Detect which cell encompasses the target text, then output its [x, y] center coordinate. 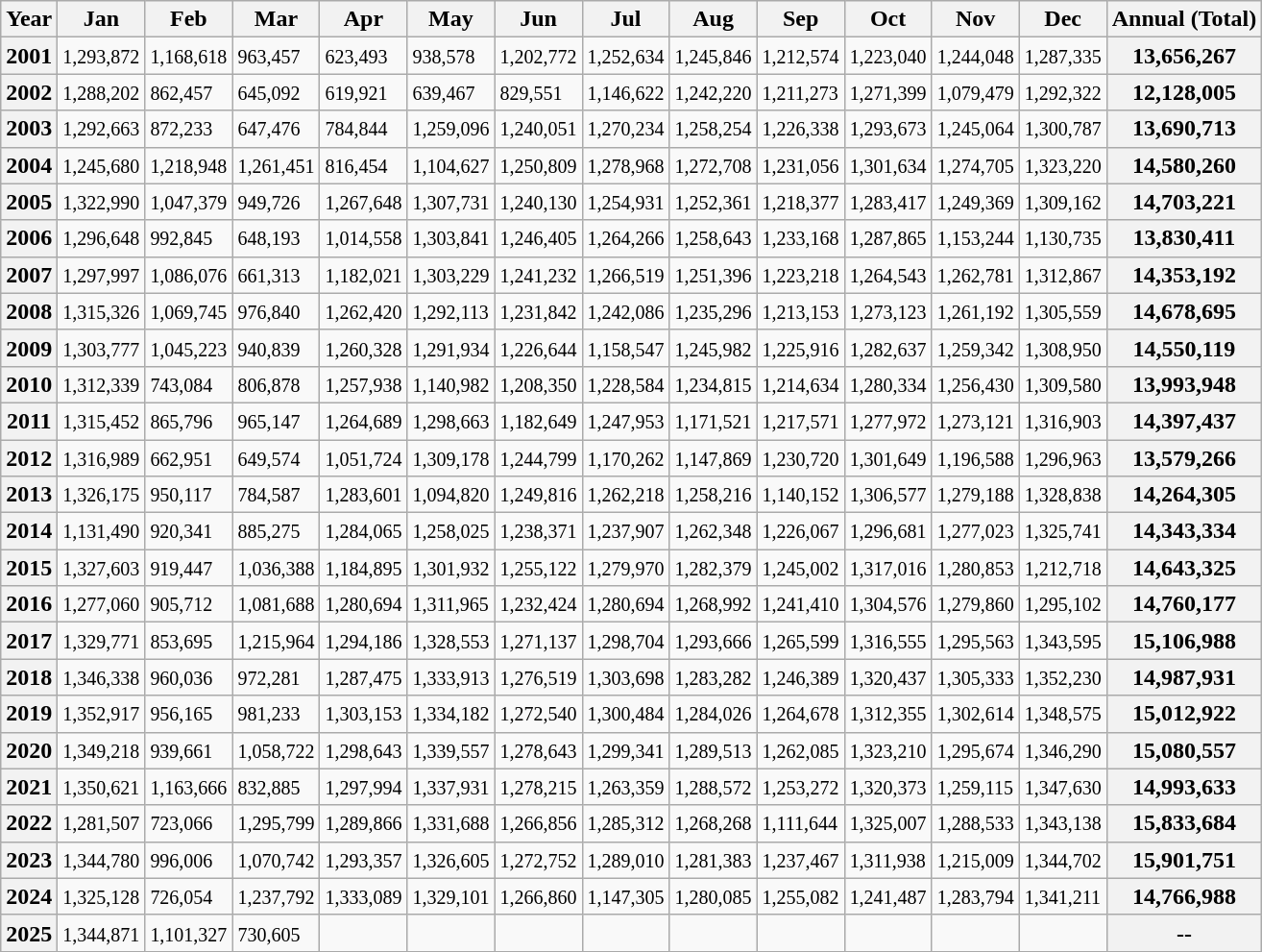
1,130,735 [1062, 238]
1,309,178 [451, 458]
14,993,633 [1184, 787]
1,258,025 [451, 531]
645,092 [277, 92]
1,266,856 [538, 823]
1,279,188 [976, 495]
1,266,860 [538, 896]
1,284,026 [713, 714]
1,215,964 [277, 641]
1,182,021 [363, 275]
1,249,369 [976, 202]
1,258,216 [713, 495]
1,258,643 [713, 238]
14,550,119 [1184, 348]
1,260,328 [363, 348]
Nov [976, 19]
1,272,540 [538, 714]
15,833,684 [1184, 823]
1,223,040 [887, 56]
829,551 [538, 92]
996,006 [188, 860]
1,293,666 [713, 641]
1,328,553 [451, 641]
1,081,688 [277, 604]
14,397,437 [1184, 421]
1,325,007 [887, 823]
965,147 [277, 421]
1,264,689 [363, 421]
1,323,220 [1062, 165]
1,280,085 [713, 896]
1,234,815 [713, 384]
1,331,688 [451, 823]
1,334,182 [451, 714]
1,233,168 [801, 238]
950,117 [188, 495]
1,283,282 [713, 677]
1,251,396 [713, 275]
1,262,420 [363, 311]
976,840 [277, 311]
2011 [29, 421]
1,244,048 [976, 56]
1,270,234 [626, 129]
1,247,953 [626, 421]
1,268,268 [713, 823]
1,278,215 [538, 787]
1,226,067 [801, 531]
Jul [626, 19]
Sep [801, 19]
1,346,290 [1062, 750]
1,069,745 [188, 311]
13,656,267 [1184, 56]
1,242,220 [713, 92]
1,306,577 [887, 495]
1,288,533 [976, 823]
1,238,371 [538, 531]
649,574 [277, 458]
1,329,101 [451, 896]
1,346,338 [102, 677]
661,313 [277, 275]
1,280,853 [976, 568]
2019 [29, 714]
1,287,865 [887, 238]
1,273,123 [887, 311]
1,280,334 [887, 384]
1,326,605 [451, 860]
1,277,060 [102, 604]
Apr [363, 19]
1,271,399 [887, 92]
1,320,437 [887, 677]
2001 [29, 56]
1,327,603 [102, 568]
1,291,934 [451, 348]
1,309,162 [1062, 202]
1,299,341 [626, 750]
1,304,576 [887, 604]
1,278,643 [538, 750]
1,264,678 [801, 714]
1,272,708 [713, 165]
1,231,056 [801, 165]
1,255,082 [801, 896]
949,726 [277, 202]
1,301,932 [451, 568]
743,084 [188, 384]
1,261,192 [976, 311]
1,214,634 [801, 384]
1,348,575 [1062, 714]
1,297,997 [102, 275]
1,295,674 [976, 750]
1,311,938 [887, 860]
648,193 [277, 238]
623,493 [363, 56]
784,844 [363, 129]
1,146,622 [626, 92]
1,228,584 [626, 384]
1,343,138 [1062, 823]
1,225,916 [801, 348]
956,165 [188, 714]
1,339,557 [451, 750]
1,253,272 [801, 787]
1,070,742 [277, 860]
13,579,266 [1184, 458]
Mar [277, 19]
1,295,563 [976, 641]
15,901,751 [1184, 860]
1,302,614 [976, 714]
14,643,325 [1184, 568]
1,344,871 [102, 933]
1,283,601 [363, 495]
919,447 [188, 568]
2017 [29, 641]
Aug [713, 19]
14,987,931 [1184, 677]
960,036 [188, 677]
2015 [29, 568]
Annual (Total) [1184, 19]
1,237,907 [626, 531]
1,259,096 [451, 129]
1,058,722 [277, 750]
1,264,543 [887, 275]
730,605 [277, 933]
1,329,771 [102, 641]
1,323,210 [887, 750]
1,283,794 [976, 896]
14,343,334 [1184, 531]
920,341 [188, 531]
1,235,296 [713, 311]
Jan [102, 19]
1,045,223 [188, 348]
1,241,410 [801, 604]
1,232,424 [538, 604]
1,147,869 [713, 458]
1,218,948 [188, 165]
981,233 [277, 714]
1,282,637 [887, 348]
1,303,698 [626, 677]
1,316,555 [887, 641]
1,287,475 [363, 677]
2002 [29, 92]
1,171,521 [713, 421]
1,262,218 [626, 495]
938,578 [451, 56]
1,168,618 [188, 56]
1,301,634 [887, 165]
1,242,086 [626, 311]
1,325,128 [102, 896]
1,047,379 [188, 202]
784,587 [277, 495]
1,241,487 [887, 896]
1,316,989 [102, 458]
1,344,702 [1062, 860]
14,678,695 [1184, 311]
2003 [29, 129]
2020 [29, 750]
862,457 [188, 92]
1,230,720 [801, 458]
1,202,772 [538, 56]
1,349,218 [102, 750]
1,271,137 [538, 641]
1,213,153 [801, 311]
2013 [29, 495]
1,347,630 [1062, 787]
1,268,992 [713, 604]
1,309,580 [1062, 384]
1,223,218 [801, 275]
1,295,102 [1062, 604]
1,317,016 [887, 568]
1,303,229 [451, 275]
1,325,741 [1062, 531]
1,303,153 [363, 714]
1,262,781 [976, 275]
2016 [29, 604]
992,845 [188, 238]
1,296,963 [1062, 458]
2012 [29, 458]
1,294,186 [363, 641]
May [451, 19]
1,147,305 [626, 896]
1,086,076 [188, 275]
1,244,799 [538, 458]
2009 [29, 348]
1,312,867 [1062, 275]
15,080,557 [1184, 750]
1,274,705 [976, 165]
1,182,649 [538, 421]
1,288,572 [713, 787]
1,296,648 [102, 238]
1,305,559 [1062, 311]
Feb [188, 19]
940,839 [277, 348]
1,258,254 [713, 129]
1,262,085 [801, 750]
723,066 [188, 823]
1,276,519 [538, 677]
832,885 [277, 787]
1,293,357 [363, 860]
1,226,338 [801, 129]
1,212,574 [801, 56]
1,300,484 [626, 714]
1,104,627 [451, 165]
1,273,121 [976, 421]
1,292,663 [102, 129]
865,796 [188, 421]
13,993,948 [1184, 384]
14,353,192 [1184, 275]
1,333,089 [363, 896]
1,196,588 [976, 458]
1,311,965 [451, 604]
1,333,913 [451, 677]
1,240,051 [538, 129]
1,163,666 [188, 787]
972,281 [277, 677]
1,285,312 [626, 823]
1,312,339 [102, 384]
1,246,389 [801, 677]
13,830,411 [1184, 238]
1,352,230 [1062, 677]
853,695 [188, 641]
1,284,065 [363, 531]
1,241,232 [538, 275]
619,921 [363, 92]
1,245,002 [801, 568]
1,249,816 [538, 495]
Year [29, 19]
1,281,383 [713, 860]
-- [1184, 933]
1,217,571 [801, 421]
2025 [29, 933]
2004 [29, 165]
2014 [29, 531]
1,350,621 [102, 787]
1,316,903 [1062, 421]
1,308,950 [1062, 348]
1,257,938 [363, 384]
2007 [29, 275]
1,322,990 [102, 202]
1,153,244 [976, 238]
1,259,342 [976, 348]
1,245,680 [102, 165]
1,246,405 [538, 238]
12,128,005 [1184, 92]
647,476 [277, 129]
1,298,643 [363, 750]
1,300,787 [1062, 129]
1,237,792 [277, 896]
1,265,599 [801, 641]
1,337,931 [451, 787]
1,315,326 [102, 311]
2024 [29, 896]
2008 [29, 311]
1,263,359 [626, 787]
1,277,972 [887, 421]
15,012,922 [1184, 714]
1,277,023 [976, 531]
1,283,417 [887, 202]
1,272,752 [538, 860]
1,288,202 [102, 92]
13,690,713 [1184, 129]
14,580,260 [1184, 165]
1,240,130 [538, 202]
2023 [29, 860]
1,282,379 [713, 568]
14,760,177 [1184, 604]
2006 [29, 238]
1,289,513 [713, 750]
1,218,377 [801, 202]
1,298,704 [626, 641]
639,467 [451, 92]
1,266,519 [626, 275]
816,454 [363, 165]
1,328,838 [1062, 495]
905,712 [188, 604]
1,131,490 [102, 531]
2018 [29, 677]
1,140,982 [451, 384]
1,014,558 [363, 238]
1,184,895 [363, 568]
2010 [29, 384]
1,293,872 [102, 56]
1,295,799 [277, 823]
1,237,467 [801, 860]
1,158,547 [626, 348]
1,245,982 [713, 348]
1,307,731 [451, 202]
1,297,994 [363, 787]
1,170,262 [626, 458]
1,140,152 [801, 495]
1,296,681 [887, 531]
1,245,846 [713, 56]
872,233 [188, 129]
1,344,780 [102, 860]
1,262,348 [713, 531]
1,315,452 [102, 421]
Dec [1062, 19]
1,305,333 [976, 677]
1,211,273 [801, 92]
1,101,327 [188, 933]
1,256,430 [976, 384]
1,051,724 [363, 458]
1,326,175 [102, 495]
1,287,335 [1062, 56]
2021 [29, 787]
15,106,988 [1184, 641]
Oct [887, 19]
1,215,009 [976, 860]
1,212,718 [1062, 568]
662,951 [188, 458]
1,298,663 [451, 421]
806,878 [277, 384]
1,289,010 [626, 860]
1,303,777 [102, 348]
1,259,115 [976, 787]
1,208,350 [538, 384]
2005 [29, 202]
1,079,479 [976, 92]
1,292,322 [1062, 92]
1,352,917 [102, 714]
1,343,595 [1062, 641]
1,312,355 [887, 714]
1,303,841 [451, 238]
14,264,305 [1184, 495]
1,252,361 [713, 202]
1,254,931 [626, 202]
1,293,673 [887, 129]
1,292,113 [451, 311]
1,261,451 [277, 165]
1,279,860 [976, 604]
1,279,970 [626, 568]
1,267,648 [363, 202]
14,766,988 [1184, 896]
1,301,649 [887, 458]
1,231,842 [538, 311]
1,278,968 [626, 165]
726,054 [188, 896]
1,320,373 [887, 787]
1,250,809 [538, 165]
1,255,122 [538, 568]
963,457 [277, 56]
1,245,064 [976, 129]
1,226,644 [538, 348]
939,661 [188, 750]
1,036,388 [277, 568]
1,289,866 [363, 823]
2022 [29, 823]
1,252,634 [626, 56]
1,264,266 [626, 238]
1,094,820 [451, 495]
1,341,211 [1062, 896]
Jun [538, 19]
885,275 [277, 531]
1,111,644 [801, 823]
1,281,507 [102, 823]
14,703,221 [1184, 202]
